Determine the [X, Y] coordinate at the center of the cell enclosing the given text.  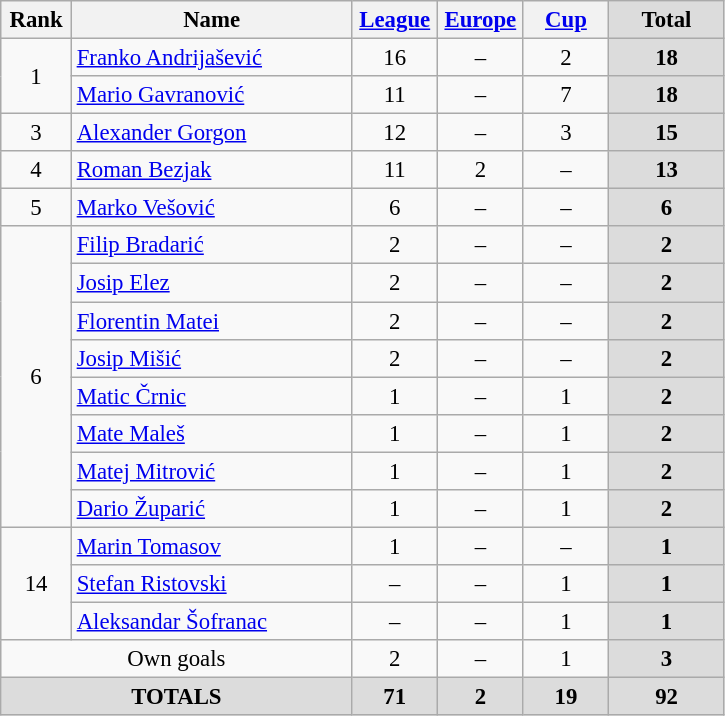
Matej Mitrović [212, 471]
Rank [36, 20]
16 [395, 58]
TOTALS [176, 697]
5 [36, 208]
Josip Mišić [212, 358]
Franko Andrijašević [212, 58]
Europe [481, 20]
Dario Župarić [212, 509]
14 [36, 584]
4 [36, 170]
Filip Bradarić [212, 245]
Marko Vešović [212, 208]
19 [566, 697]
Stefan Ristovski [212, 584]
71 [395, 697]
Josip Elez [212, 283]
15 [667, 133]
13 [667, 170]
12 [395, 133]
Florentin Matei [212, 321]
Marin Tomasov [212, 546]
Total [667, 20]
Mate Maleš [212, 433]
Cup [566, 20]
Own goals [176, 659]
Aleksandar Šofranac [212, 621]
Mario Gavranović [212, 95]
Roman Bezjak [212, 170]
7 [566, 95]
Matic Črnic [212, 396]
92 [667, 697]
League [395, 20]
Alexander Gorgon [212, 133]
Name [212, 20]
